Find where the given text appears and provide that cell's center as (x, y) coordinate. 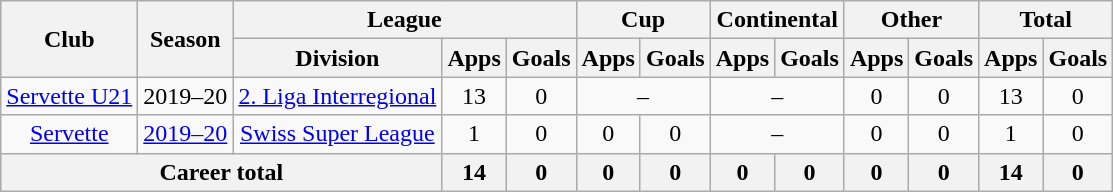
Other (911, 20)
Division (338, 58)
Swiss Super League (338, 134)
Continental (777, 20)
2. Liga Interregional (338, 96)
Servette (70, 134)
Career total (222, 172)
Season (186, 39)
Club (70, 39)
Servette U21 (70, 96)
League (404, 20)
Total (1046, 20)
Cup (643, 20)
